Extract the [X, Y] coordinate from the center of the cell holding the provided text.  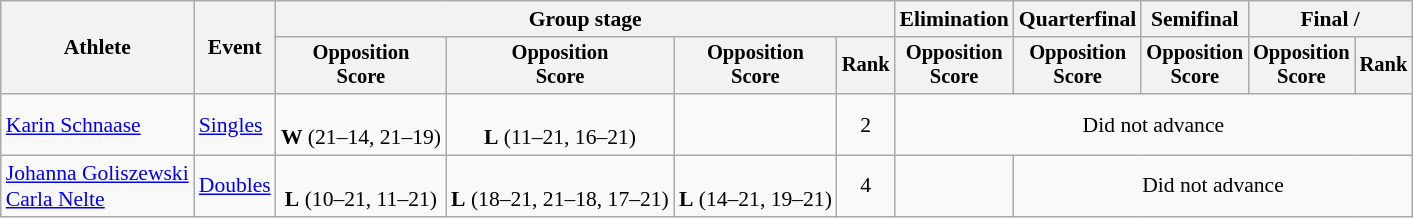
Singles [235, 124]
L (14–21, 19–21) [756, 186]
4 [866, 186]
Event [235, 48]
Quarterfinal [1078, 19]
Johanna GoliszewskiCarla Nelte [98, 186]
Athlete [98, 48]
Final / [1330, 19]
Group stage [586, 19]
W (21–14, 21–19) [361, 124]
Semifinal [1194, 19]
Doubles [235, 186]
L (10–21, 11–21) [361, 186]
Elimination [954, 19]
L (11–21, 16–21) [560, 124]
Karin Schnaase [98, 124]
2 [866, 124]
L (18–21, 21–18, 17–21) [560, 186]
